For the text-containing cell, return its midpoint in (x, y) coordinate format. 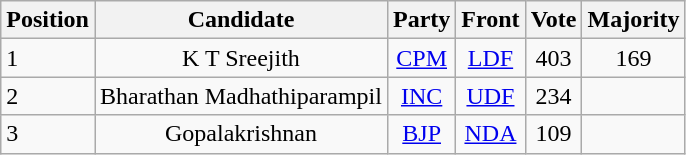
LDF (490, 58)
INC (421, 96)
Front (490, 20)
403 (554, 58)
BJP (421, 134)
169 (634, 58)
CPM (421, 58)
UDF (490, 96)
Majority (634, 20)
1 (48, 58)
Gopalakrishnan (240, 134)
Bharathan Madhathiparampil (240, 96)
109 (554, 134)
2 (48, 96)
Position (48, 20)
Vote (554, 20)
234 (554, 96)
K T Sreejith (240, 58)
NDA (490, 134)
Party (421, 20)
3 (48, 134)
Candidate (240, 20)
